Output the [X, Y] coordinate of the center of the cell containing the given text.  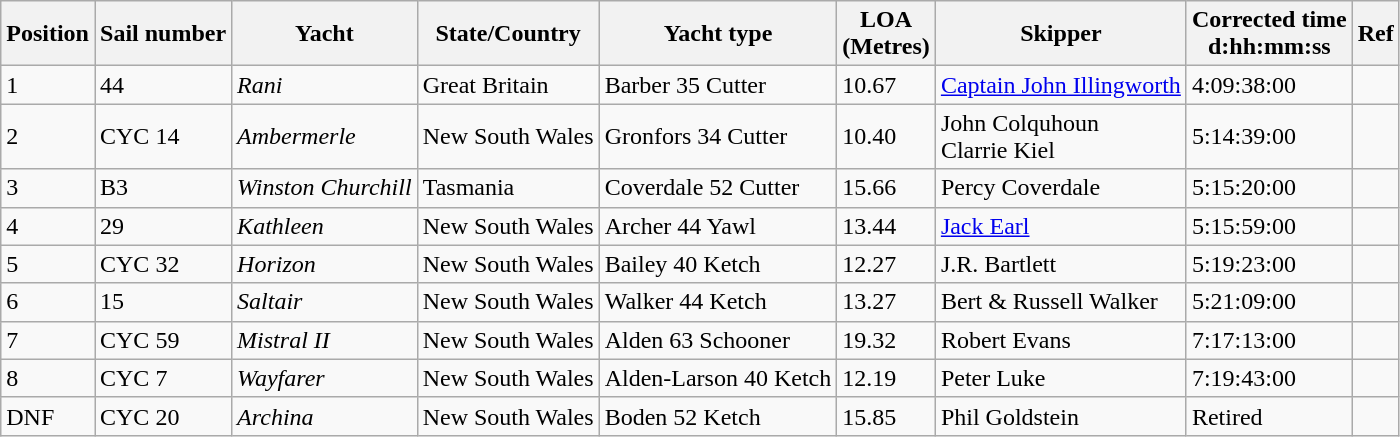
5:14:39:00 [1269, 136]
15.85 [886, 416]
State/Country [508, 34]
Bert & Russell Walker [1060, 302]
Yacht type [718, 34]
Skipper [1060, 34]
John Colquhoun Clarrie Kiel [1060, 136]
5:19:23:00 [1269, 264]
Archina [325, 416]
Captain John Illingworth [1060, 85]
Walker 44 Ketch [718, 302]
Winston Churchill [325, 188]
J.R. Bartlett [1060, 264]
4:09:38:00 [1269, 85]
LOA (Metres) [886, 34]
Gronfors 34 Cutter [718, 136]
Saltair [325, 302]
Bailey 40 Ketch [718, 264]
29 [162, 226]
Phil Goldstein [1060, 416]
CYC 59 [162, 340]
Rani [325, 85]
Mistral II [325, 340]
5:21:09:00 [1269, 302]
Ref [1376, 34]
10.40 [886, 136]
Ambermerle [325, 136]
Corrected time d:hh:mm:ss [1269, 34]
Alden-Larson 40 Ketch [718, 378]
7 [48, 340]
Retired [1269, 416]
4 [48, 226]
Position [48, 34]
12.19 [886, 378]
1 [48, 85]
7:19:43:00 [1269, 378]
12.27 [886, 264]
Robert Evans [1060, 340]
CYC 14 [162, 136]
Archer 44 Yawl [718, 226]
Great Britain [508, 85]
Sail number [162, 34]
Percy Coverdale [1060, 188]
CYC 7 [162, 378]
15.66 [886, 188]
19.32 [886, 340]
Tasmania [508, 188]
Barber 35 Cutter [718, 85]
DNF [48, 416]
CYC 20 [162, 416]
7:17:13:00 [1269, 340]
3 [48, 188]
44 [162, 85]
Alden 63 Schooner [718, 340]
8 [48, 378]
Peter Luke [1060, 378]
5:15:20:00 [1269, 188]
CYC 32 [162, 264]
13.27 [886, 302]
Boden 52 Ketch [718, 416]
Horizon [325, 264]
Kathleen [325, 226]
5 [48, 264]
5:15:59:00 [1269, 226]
6 [48, 302]
15 [162, 302]
13.44 [886, 226]
2 [48, 136]
Jack Earl [1060, 226]
Coverdale 52 Cutter [718, 188]
B3 [162, 188]
Wayfarer [325, 378]
10.67 [886, 85]
Yacht [325, 34]
